Extract the (X, Y) coordinate from the center of the cell holding the provided text.  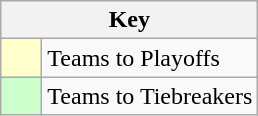
Key (130, 20)
Teams to Tiebreakers (150, 96)
Teams to Playoffs (150, 58)
